Detect which cell encompasses the target text, then output its (X, Y) center coordinate. 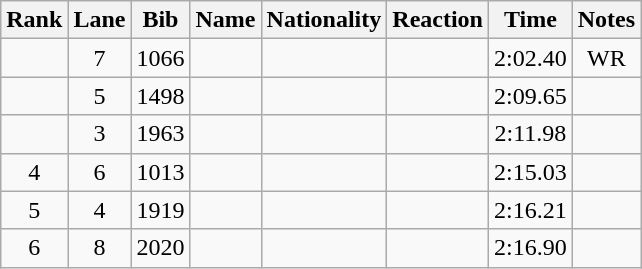
2:16.21 (530, 210)
Time (530, 20)
Lane (100, 20)
1498 (160, 96)
1013 (160, 172)
Reaction (438, 20)
2020 (160, 248)
2:15.03 (530, 172)
WR (606, 58)
Bib (160, 20)
1919 (160, 210)
7 (100, 58)
3 (100, 134)
2:09.65 (530, 96)
2:11.98 (530, 134)
2:16.90 (530, 248)
2:02.40 (530, 58)
Rank (34, 20)
Notes (606, 20)
1066 (160, 58)
1963 (160, 134)
8 (100, 248)
Name (226, 20)
Nationality (324, 20)
